Find where the given text appears and provide that cell's center as (x, y) coordinate. 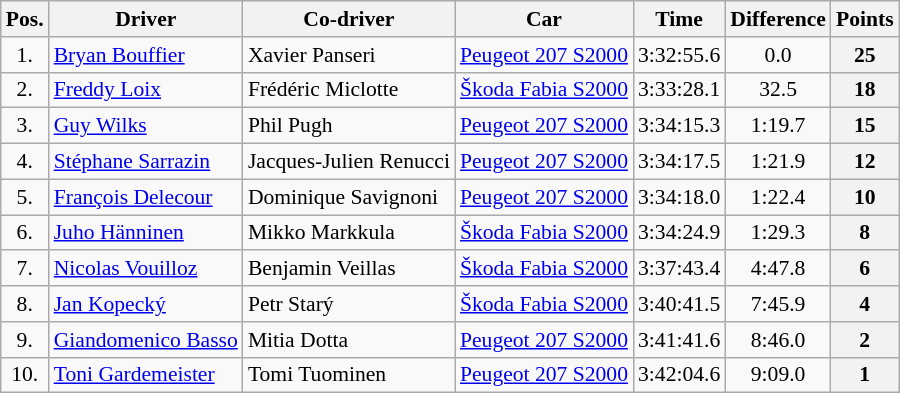
Toni Gardemeister (146, 375)
Benjamin Veillas (349, 269)
Phil Pugh (349, 126)
Petr Starý (349, 304)
4. (25, 162)
8:46.0 (778, 340)
3:42:04.6 (679, 375)
Co-driver (349, 19)
12 (865, 162)
Tomi Tuominen (349, 375)
3. (25, 126)
6 (865, 269)
Time (679, 19)
Giandomenico Basso (146, 340)
25 (865, 55)
10. (25, 375)
7:45.9 (778, 304)
6. (25, 233)
Xavier Panseri (349, 55)
Stéphane Sarrazin (146, 162)
Car (544, 19)
18 (865, 90)
Jacques-Julien Renucci (349, 162)
2 (865, 340)
1:22.4 (778, 197)
1:29.3 (778, 233)
3:37:43.4 (679, 269)
Mitia Dotta (349, 340)
Frédéric Miclotte (349, 90)
Dominique Savignoni (349, 197)
1:19.7 (778, 126)
15 (865, 126)
Pos. (25, 19)
0.0 (778, 55)
8 (865, 233)
1 (865, 375)
8. (25, 304)
4 (865, 304)
Freddy Loix (146, 90)
Guy Wilks (146, 126)
Jan Kopecký (146, 304)
3:32:55.6 (679, 55)
3:41:41.6 (679, 340)
Difference (778, 19)
Bryan Bouffier (146, 55)
Juho Hänninen (146, 233)
7. (25, 269)
3:34:24.9 (679, 233)
9:09.0 (778, 375)
3:33:28.1 (679, 90)
3:34:18.0 (679, 197)
3:40:41.5 (679, 304)
4:47.8 (778, 269)
3:34:15.3 (679, 126)
32.5 (778, 90)
9. (25, 340)
5. (25, 197)
2. (25, 90)
1. (25, 55)
3:34:17.5 (679, 162)
Driver (146, 19)
Mikko Markkula (349, 233)
1:21.9 (778, 162)
10 (865, 197)
Nicolas Vouilloz (146, 269)
Points (865, 19)
François Delecour (146, 197)
